Detect which cell encompasses the target text, then output its (X, Y) center coordinate. 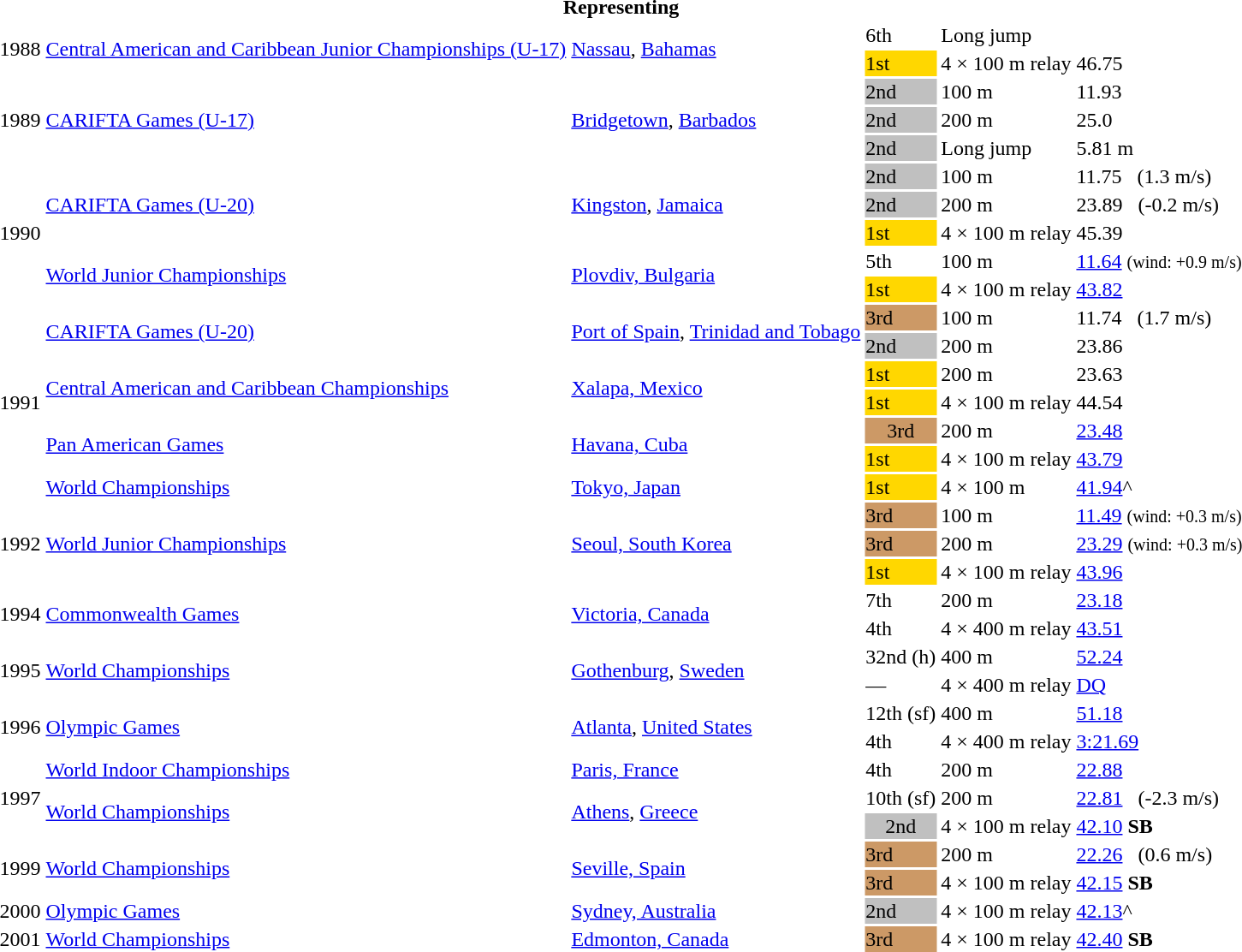
Gothenburg, Sweden (716, 671)
Plovdiv, Bulgaria (716, 276)
— (900, 685)
Victoria, Canada (716, 615)
Athens, Greece (716, 812)
Seville, Spain (716, 868)
Havana, Cuba (716, 445)
6th (900, 35)
Nassau, Bahamas (716, 50)
Pan American Games (306, 445)
10th (sf) (900, 798)
Xalapa, Mexico (716, 389)
Central American and Caribbean Championships (306, 389)
Commonwealth Games (306, 615)
32nd (h) (900, 657)
Tokyo, Japan (716, 487)
Sydney, Australia (716, 911)
CARIFTA Games (U-17) (306, 120)
Central American and Caribbean Junior Championships (U-17) (306, 50)
Kingston, Jamaica (716, 205)
Port of Spain, Trinidad and Tobago (716, 332)
World Indoor Championships (306, 770)
Atlanta, United States (716, 728)
Seoul, South Korea (716, 544)
7th (900, 600)
5th (900, 261)
12th (sf) (900, 713)
Edmonton, Canada (716, 939)
Bridgetown, Barbados (716, 120)
4 × 100 m (1007, 487)
Paris, France (716, 770)
